From the cell containing the given text, extract its center point as [x, y] coordinate. 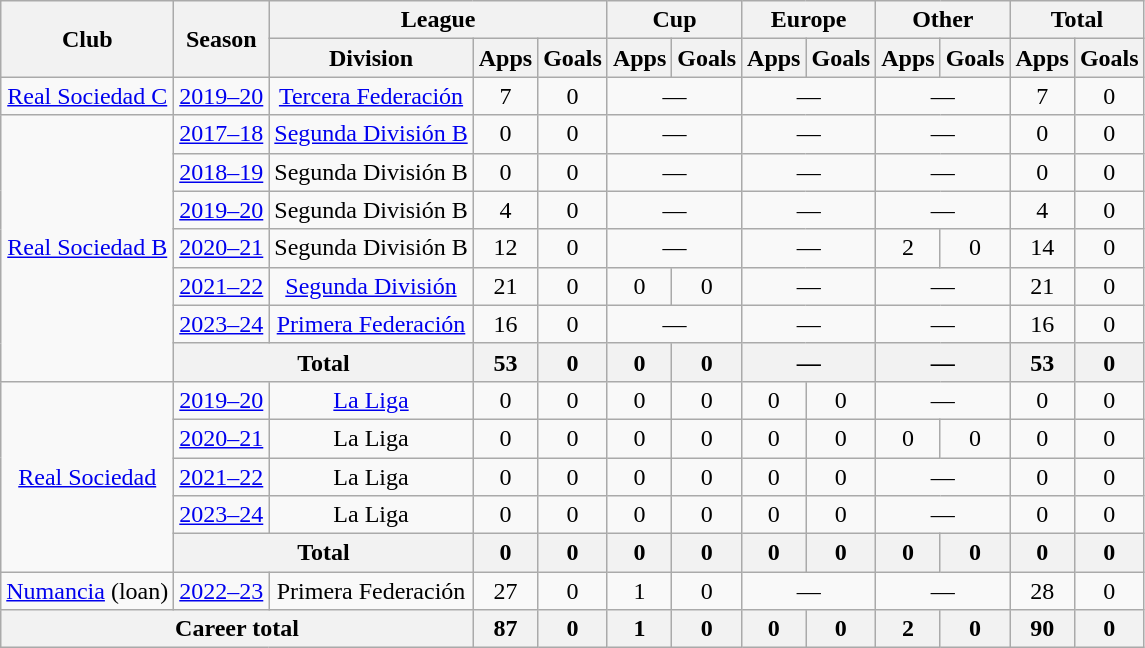
Tercera Federación [371, 96]
2018–19 [222, 172]
Club [88, 39]
Career total [237, 629]
27 [505, 591]
Division [371, 58]
14 [1042, 248]
28 [1042, 591]
87 [505, 629]
Real Sociedad C [88, 96]
12 [505, 248]
Season [222, 39]
Segunda División [371, 286]
Other [943, 20]
90 [1042, 629]
2022–23 [222, 591]
Real Sociedad [88, 476]
Real Sociedad B [88, 248]
2017–18 [222, 134]
League [438, 20]
Numancia (loan) [88, 591]
Cup [674, 20]
Europe [809, 20]
